Find where the given text appears and provide that cell's center as [x, y] coordinate. 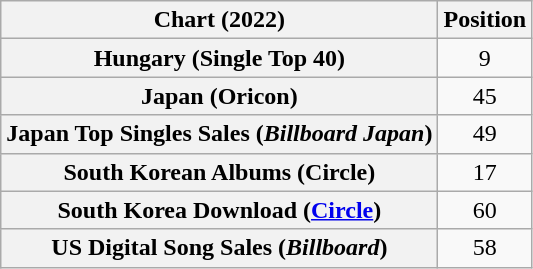
9 [485, 58]
60 [485, 210]
Position [485, 20]
South Korea Download (Circle) [220, 210]
Japan (Oricon) [220, 96]
17 [485, 172]
US Digital Song Sales (Billboard) [220, 248]
58 [485, 248]
South Korean Albums (Circle) [220, 172]
Hungary (Single Top 40) [220, 58]
49 [485, 134]
45 [485, 96]
Chart (2022) [220, 20]
Japan Top Singles Sales (Billboard Japan) [220, 134]
